Extract the (x, y) coordinate from the center of the cell holding the provided text.  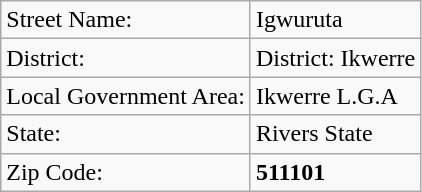
Local Government Area: (126, 96)
511101 (335, 172)
Zip Code: (126, 172)
Igwuruta (335, 20)
Ikwerre L.G.A (335, 96)
Street Name: (126, 20)
District: Ikwerre (335, 58)
Rivers State (335, 134)
State: (126, 134)
District: (126, 58)
